Detect which cell encompasses the target text, then output its [X, Y] center coordinate. 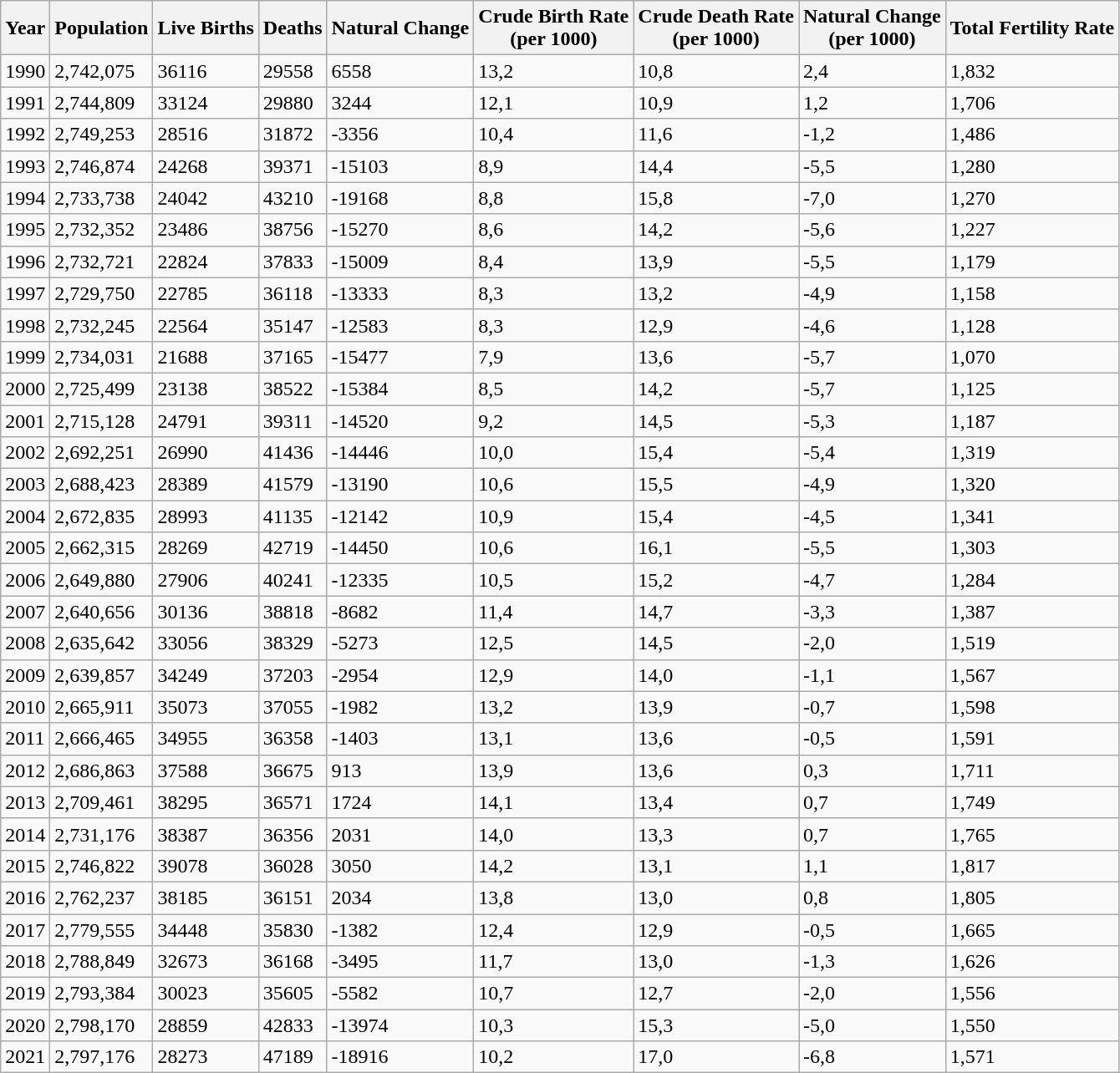
2020 [25, 1025]
-1,1 [873, 675]
2013 [25, 802]
15,2 [716, 580]
1996 [25, 262]
-0,7 [873, 707]
2,729,750 [102, 293]
15,5 [716, 485]
1,070 [1031, 357]
2,725,499 [102, 389]
-19168 [400, 198]
1990 [25, 71]
-1382 [400, 930]
37203 [293, 675]
1,227 [1031, 230]
10,0 [553, 453]
1724 [400, 802]
37165 [293, 357]
-15384 [400, 389]
36028 [293, 866]
2,798,170 [102, 1025]
22824 [206, 262]
2,692,251 [102, 453]
-5,4 [873, 453]
41135 [293, 516]
12,4 [553, 930]
1,280 [1031, 166]
14,1 [553, 802]
40241 [293, 580]
35605 [293, 994]
2006 [25, 580]
2,746,822 [102, 866]
27906 [206, 580]
39078 [206, 866]
47189 [293, 1057]
38387 [206, 834]
2014 [25, 834]
2009 [25, 675]
30136 [206, 612]
1,598 [1031, 707]
1,179 [1031, 262]
8,9 [553, 166]
Crude Death Rate(per 1000) [716, 28]
-2954 [400, 675]
26990 [206, 453]
2016 [25, 898]
-1982 [400, 707]
36118 [293, 293]
-12335 [400, 580]
-3495 [400, 962]
1,341 [1031, 516]
36675 [293, 770]
38185 [206, 898]
2011 [25, 739]
1998 [25, 325]
1,832 [1031, 71]
1993 [25, 166]
2,649,880 [102, 580]
2,749,253 [102, 135]
23138 [206, 389]
2,4 [873, 71]
10,2 [553, 1057]
2010 [25, 707]
32673 [206, 962]
-5,3 [873, 420]
36356 [293, 834]
-12142 [400, 516]
1,571 [1031, 1057]
38329 [293, 643]
2019 [25, 994]
36358 [293, 739]
1,805 [1031, 898]
42833 [293, 1025]
2021 [25, 1057]
28859 [206, 1025]
-15103 [400, 166]
3244 [400, 103]
13,4 [716, 802]
-4,5 [873, 516]
8,5 [553, 389]
2,797,176 [102, 1057]
8,8 [553, 198]
43210 [293, 198]
2,665,911 [102, 707]
34955 [206, 739]
-5582 [400, 994]
1,749 [1031, 802]
35073 [206, 707]
36116 [206, 71]
9,2 [553, 420]
1,187 [1031, 420]
-5,6 [873, 230]
30023 [206, 994]
28273 [206, 1057]
36571 [293, 802]
-6,8 [873, 1057]
1992 [25, 135]
-14446 [400, 453]
2,640,656 [102, 612]
2017 [25, 930]
2007 [25, 612]
2,672,835 [102, 516]
15,3 [716, 1025]
10,5 [553, 580]
2003 [25, 485]
2,635,642 [102, 643]
23486 [206, 230]
-14450 [400, 548]
913 [400, 770]
2,732,721 [102, 262]
2,686,863 [102, 770]
-5273 [400, 643]
11,4 [553, 612]
1,626 [1031, 962]
2015 [25, 866]
24268 [206, 166]
12,5 [553, 643]
Deaths [293, 28]
-7,0 [873, 198]
2,779,555 [102, 930]
24042 [206, 198]
17,0 [716, 1057]
2,688,423 [102, 485]
36151 [293, 898]
2,709,461 [102, 802]
13,3 [716, 834]
2000 [25, 389]
38295 [206, 802]
38756 [293, 230]
35830 [293, 930]
3050 [400, 866]
-4,6 [873, 325]
41436 [293, 453]
14,7 [716, 612]
21688 [206, 357]
2001 [25, 420]
8,6 [553, 230]
Population [102, 28]
2,793,384 [102, 994]
36168 [293, 962]
-3,3 [873, 612]
15,8 [716, 198]
10,8 [716, 71]
1,486 [1031, 135]
-5,0 [873, 1025]
38522 [293, 389]
1,387 [1031, 612]
12,7 [716, 994]
-4,7 [873, 580]
8,4 [553, 262]
2004 [25, 516]
11,6 [716, 135]
1,284 [1031, 580]
37055 [293, 707]
2034 [400, 898]
1,706 [1031, 103]
42719 [293, 548]
2,746,874 [102, 166]
2,666,465 [102, 739]
Year [25, 28]
31872 [293, 135]
Live Births [206, 28]
37833 [293, 262]
1,556 [1031, 994]
1,591 [1031, 739]
0,3 [873, 770]
2018 [25, 962]
1,320 [1031, 485]
1,817 [1031, 866]
2,762,237 [102, 898]
10,3 [553, 1025]
37588 [206, 770]
22564 [206, 325]
2031 [400, 834]
Natural Change(per 1000) [873, 28]
29558 [293, 71]
2,715,128 [102, 420]
1999 [25, 357]
1,319 [1031, 453]
Crude Birth Rate(per 1000) [553, 28]
2,734,031 [102, 357]
-1,3 [873, 962]
2002 [25, 453]
39371 [293, 166]
24791 [206, 420]
28389 [206, 485]
1997 [25, 293]
10,7 [553, 994]
12,1 [553, 103]
1,765 [1031, 834]
1,125 [1031, 389]
2012 [25, 770]
-1,2 [873, 135]
1,567 [1031, 675]
2,742,075 [102, 71]
28516 [206, 135]
Natural Change [400, 28]
1,128 [1031, 325]
1,270 [1031, 198]
38818 [293, 612]
35147 [293, 325]
28993 [206, 516]
2,732,245 [102, 325]
-13190 [400, 485]
41579 [293, 485]
34448 [206, 930]
1,519 [1031, 643]
39311 [293, 420]
2,731,176 [102, 834]
1,158 [1031, 293]
1,2 [873, 103]
2,733,738 [102, 198]
2,732,352 [102, 230]
16,1 [716, 548]
11,7 [553, 962]
6558 [400, 71]
-15270 [400, 230]
33124 [206, 103]
2,639,857 [102, 675]
34249 [206, 675]
-18916 [400, 1057]
-14520 [400, 420]
2,744,809 [102, 103]
1,550 [1031, 1025]
1,1 [873, 866]
2,788,849 [102, 962]
-8682 [400, 612]
13,8 [553, 898]
10,4 [553, 135]
22785 [206, 293]
Total Fertility Rate [1031, 28]
-15009 [400, 262]
1,303 [1031, 548]
-13333 [400, 293]
-15477 [400, 357]
29880 [293, 103]
1995 [25, 230]
0,8 [873, 898]
33056 [206, 643]
14,4 [716, 166]
-3356 [400, 135]
1994 [25, 198]
1,711 [1031, 770]
1991 [25, 103]
-12583 [400, 325]
2,662,315 [102, 548]
7,9 [553, 357]
-1403 [400, 739]
-13974 [400, 1025]
28269 [206, 548]
2008 [25, 643]
1,665 [1031, 930]
2005 [25, 548]
